From the cell containing the given text, extract its center point as [X, Y] coordinate. 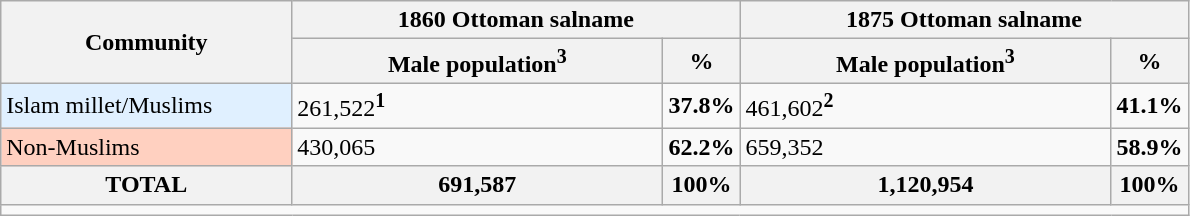
1,120,954 [926, 185]
691,587 [478, 185]
62.2% [702, 147]
261,5221 [478, 106]
430,065 [478, 147]
659,352 [926, 147]
Non-Muslims [146, 147]
461,6022 [926, 106]
1860 Ottoman salname [516, 20]
Islam millet/Muslims [146, 106]
58.9% [1150, 147]
TOTAL [146, 185]
1875 Ottoman salname [964, 20]
37.8% [702, 106]
41.1% [1150, 106]
Community [146, 42]
